Extract the [X, Y] coordinate from the center of the cell holding the provided text.  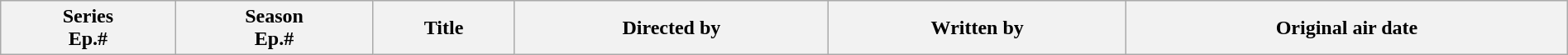
Title [443, 28]
Written by [978, 28]
Original air date [1347, 28]
Directed by [672, 28]
SeriesEp.# [88, 28]
SeasonEp.# [275, 28]
